Locate the cell with the specified text and output its [X, Y] center coordinate. 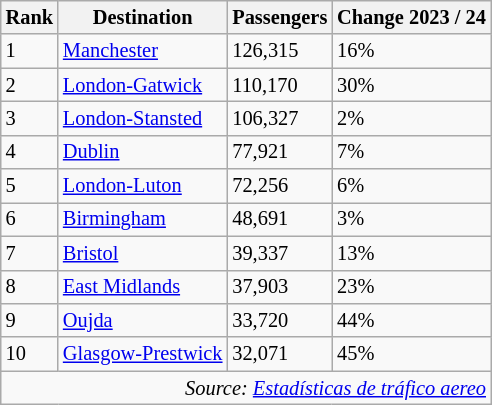
2% [412, 118]
7% [412, 152]
3% [412, 219]
110,170 [280, 85]
Source: Estadísticas de tráfico aereo [246, 388]
5 [30, 186]
Change 2023 / 24 [412, 17]
77,921 [280, 152]
44% [412, 320]
30% [412, 85]
6 [30, 219]
Passengers [280, 17]
7 [30, 253]
6% [412, 186]
32,071 [280, 354]
13% [412, 253]
London-Luton [142, 186]
45% [412, 354]
Manchester [142, 51]
2 [30, 85]
Birmingham [142, 219]
London-Gatwick [142, 85]
East Midlands [142, 287]
4 [30, 152]
39,337 [280, 253]
Destination [142, 17]
48,691 [280, 219]
London-Stansted [142, 118]
8 [30, 287]
Oujda [142, 320]
1 [30, 51]
33,720 [280, 320]
16% [412, 51]
106,327 [280, 118]
Dublin [142, 152]
9 [30, 320]
Glasgow-Prestwick [142, 354]
37,903 [280, 287]
72,256 [280, 186]
3 [30, 118]
Bristol [142, 253]
Rank [30, 17]
126,315 [280, 51]
23% [412, 287]
10 [30, 354]
